Locate the cell with the specified text and output its [X, Y] center coordinate. 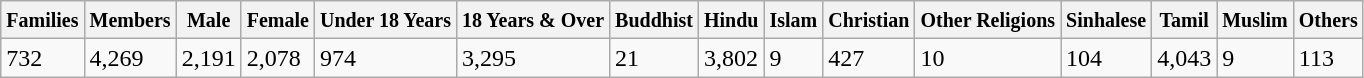
10 [988, 58]
18 Years & Over [534, 20]
Tamil [1184, 20]
Female [278, 20]
Buddhist [654, 20]
4,269 [130, 58]
104 [1106, 58]
427 [869, 58]
Under 18 Years [385, 20]
3,295 [534, 58]
3,802 [731, 58]
Other Religions [988, 20]
Sinhalese [1106, 20]
Hindu [731, 20]
732 [42, 58]
2,191 [208, 58]
Members [130, 20]
Muslim [1256, 20]
974 [385, 58]
Christian [869, 20]
2,078 [278, 58]
Families [42, 20]
21 [654, 58]
Male [208, 20]
4,043 [1184, 58]
Others [1328, 20]
113 [1328, 58]
Islam [794, 20]
